Search for the cell housing the specified text and yield its [X, Y] center coordinate. 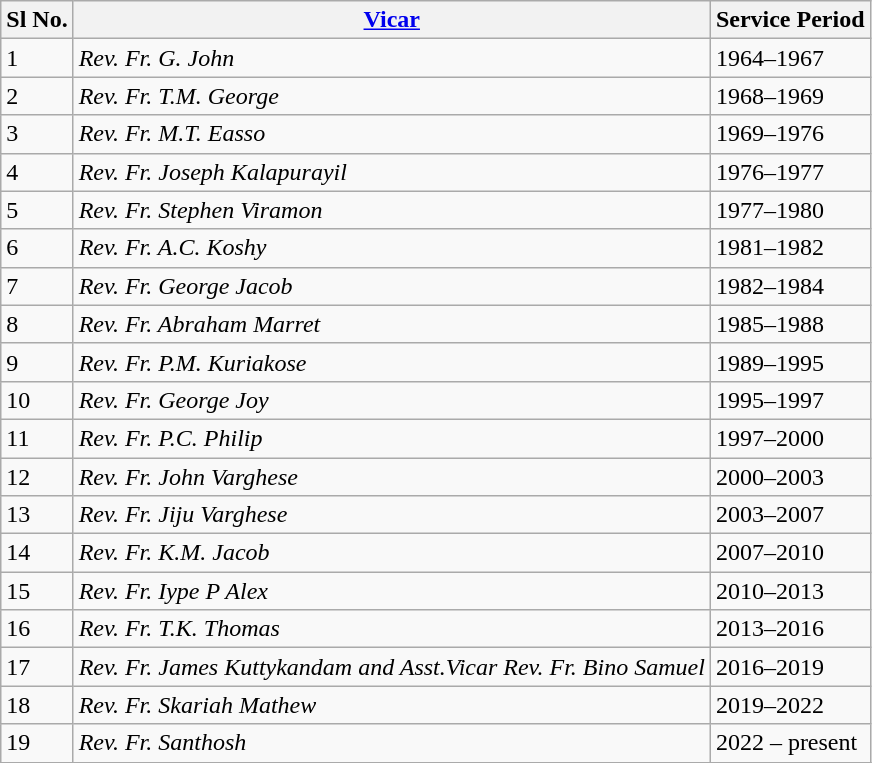
Rev. Fr. Abraham Marret [392, 324]
1976–1977 [790, 172]
Service Period [790, 20]
5 [37, 210]
Rev. Fr. Skariah Mathew [392, 705]
2019–2022 [790, 705]
Sl No. [37, 20]
18 [37, 705]
Rev. Fr. Jiju Varghese [392, 515]
3 [37, 134]
Rev. Fr. Joseph Kalapurayil [392, 172]
1968–1969 [790, 96]
2010–2013 [790, 591]
2 [37, 96]
17 [37, 667]
2013–2016 [790, 629]
Rev. Fr. K.M. Jacob [392, 553]
Rev. Fr. T.K. Thomas [392, 629]
14 [37, 553]
2022 – present [790, 743]
1 [37, 58]
Rev. Fr. P.M. Kuriakose [392, 362]
1997–2000 [790, 438]
Rev. Fr. G. John [392, 58]
Rev. Fr. T.M. George [392, 96]
7 [37, 286]
8 [37, 324]
Rev. Fr. George Joy [392, 400]
1964–1967 [790, 58]
1989–1995 [790, 362]
1985–1988 [790, 324]
12 [37, 477]
13 [37, 515]
Rev. Fr. P.C. Philip [392, 438]
2007–2010 [790, 553]
2003–2007 [790, 515]
2016–2019 [790, 667]
Rev. Fr. John Varghese [392, 477]
15 [37, 591]
10 [37, 400]
Rev. Fr. Santhosh [392, 743]
Rev. Fr. A.C. Koshy [392, 248]
1977–1980 [790, 210]
4 [37, 172]
Rev. Fr. M.T. Easso [392, 134]
19 [37, 743]
Rev. Fr. James Kuttykandam and Asst.Vicar Rev. Fr. Bino Samuel [392, 667]
16 [37, 629]
1981–1982 [790, 248]
1995–1997 [790, 400]
2000–2003 [790, 477]
Rev. Fr. Stephen Viramon [392, 210]
Rev. Fr. Iype P Alex [392, 591]
6 [37, 248]
1969–1976 [790, 134]
1982–1984 [790, 286]
9 [37, 362]
Vicar [392, 20]
Rev. Fr. George Jacob [392, 286]
11 [37, 438]
